Output the [X, Y] coordinate of the center of the cell containing the given text.  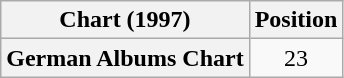
23 [296, 58]
Chart (1997) [125, 20]
German Albums Chart [125, 58]
Position [296, 20]
